Return [x, y] of the center of cell containing provided text 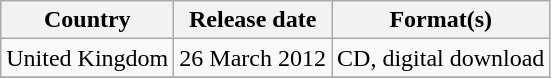
Format(s) [441, 20]
26 March 2012 [253, 58]
Release date [253, 20]
Country [88, 20]
United Kingdom [88, 58]
CD, digital download [441, 58]
